Capture the cell that displays the provided text and extract its [x, y] central coordinate. 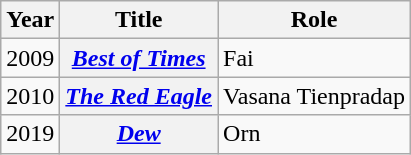
Orn [314, 134]
The Red Eagle [139, 96]
Vasana Tienpradap [314, 96]
Fai [314, 58]
Dew [139, 134]
2009 [30, 58]
2019 [30, 134]
Best of Times [139, 58]
Title [139, 20]
Year [30, 20]
Role [314, 20]
2010 [30, 96]
